Find where the given text appears and provide that cell's center as [X, Y] coordinate. 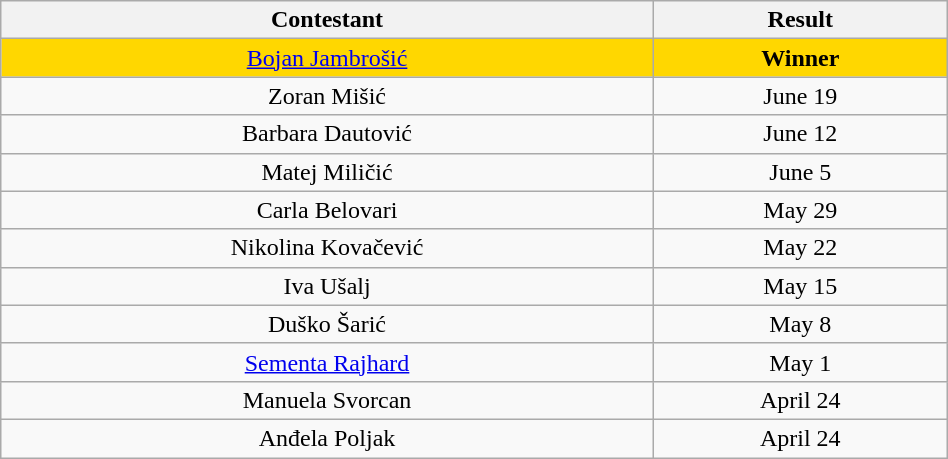
May 15 [800, 286]
Iva Ušalj [328, 286]
May 8 [800, 324]
Matej Miličić [328, 172]
May 1 [800, 362]
June 19 [800, 96]
Bojan Jambrošić [328, 58]
Zoran Mišić [328, 96]
Carla Belovari [328, 210]
May 22 [800, 248]
Sementa Rajhard [328, 362]
Nikolina Kovačević [328, 248]
Duško Šarić [328, 324]
Barbara Dautović [328, 134]
June 12 [800, 134]
Winner [800, 58]
May 29 [800, 210]
Contestant [328, 20]
June 5 [800, 172]
Manuela Svorcan [328, 400]
Result [800, 20]
Anđela Poljak [328, 438]
